Output the (X, Y) coordinate of the center of the cell containing the given text.  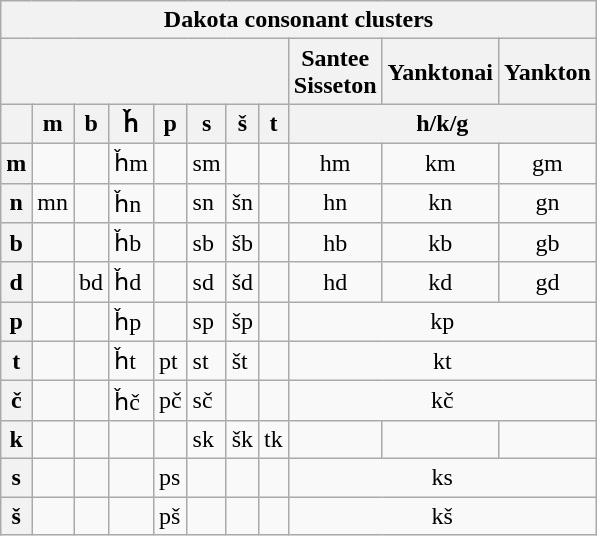
pč (170, 401)
ks (442, 477)
mn (53, 203)
hm (335, 163)
bd (92, 282)
ȟp (132, 322)
ȟt (132, 361)
tk (274, 439)
Yanktonai (440, 72)
km (440, 163)
kn (440, 203)
šk (242, 439)
d (16, 282)
sp (206, 322)
kb (440, 243)
n (16, 203)
ȟb (132, 243)
gm (547, 163)
gn (547, 203)
hn (335, 203)
sč (206, 401)
kt (442, 361)
šb (242, 243)
hd (335, 282)
ȟm (132, 163)
h/k/g (442, 124)
pt (170, 361)
k (16, 439)
Dakota consonant clusters (299, 20)
Santee Sisseton (335, 72)
sd (206, 282)
št (242, 361)
kp (442, 322)
gb (547, 243)
ȟd (132, 282)
ps (170, 477)
pš (170, 515)
č (16, 401)
šn (242, 203)
šp (242, 322)
ȟč (132, 401)
ȟ (132, 124)
hb (335, 243)
sn (206, 203)
st (206, 361)
gd (547, 282)
ȟn (132, 203)
sb (206, 243)
kč (442, 401)
šd (242, 282)
sm (206, 163)
Yankton (547, 72)
sk (206, 439)
kš (442, 515)
kd (440, 282)
